Identify which cell holds the provided text, then report its (x, y) central coordinate. 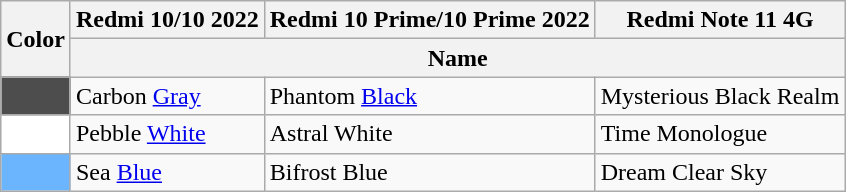
Bifrost Blue (430, 172)
Color (36, 39)
Time Monologue (720, 134)
Redmi 10 Prime/10 Prime 2022 (430, 20)
Mysterious Black Realm (720, 96)
Astral White (430, 134)
Phantom Black (430, 96)
Redmi Note 11 4G (720, 20)
Dream Clear Sky (720, 172)
Redmi 10/10 2022 (167, 20)
Pebble White (167, 134)
Carbon Gray (167, 96)
Name (457, 58)
Sea Blue (167, 172)
